Return the (X, Y) coordinate for the center point of the cell that contains the specified text.  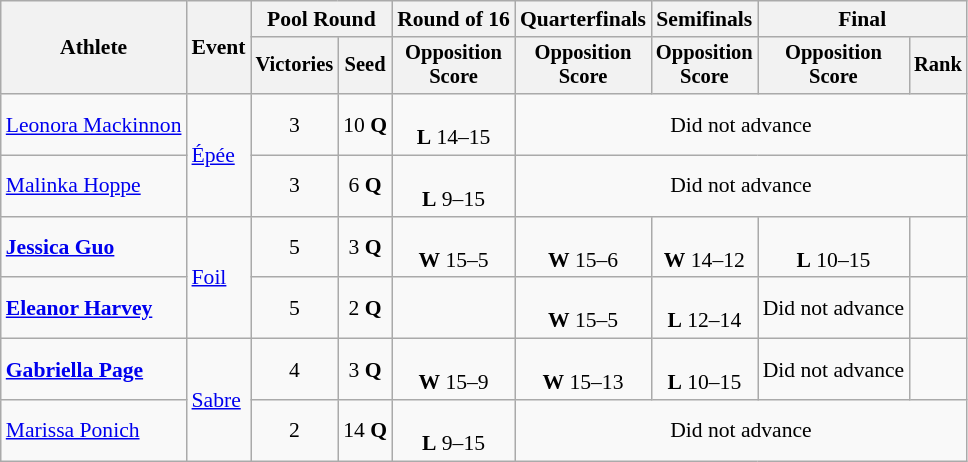
Quarterfinals (583, 19)
Jessica Guo (94, 248)
10 Q (365, 124)
Pool Round (322, 19)
W 15–9 (454, 370)
Sabre (219, 400)
W 15–6 (583, 248)
14 Q (365, 430)
Event (219, 48)
Victories (295, 66)
Semifinals (704, 19)
Round of 16 (454, 19)
Gabriella Page (94, 370)
Rank (938, 66)
Marissa Ponich (94, 430)
Seed (365, 66)
L 12–14 (704, 308)
Épée (219, 155)
4 (295, 370)
Malinka Hoppe (94, 186)
2 (295, 430)
2 Q (365, 308)
L 14–15 (454, 124)
Leonora Mackinnon (94, 124)
Final (862, 19)
6 Q (365, 186)
Foil (219, 278)
W 15–13 (583, 370)
Eleanor Harvey (94, 308)
Athlete (94, 48)
W 14–12 (704, 248)
